Return (x, y) of the center of cell containing provided text 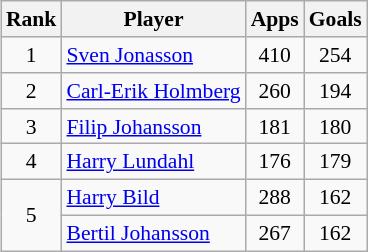
Harry Bild (153, 197)
288 (275, 197)
Carl-Erik Holmberg (153, 91)
179 (336, 162)
267 (275, 233)
Bertil Johansson (153, 233)
181 (275, 126)
176 (275, 162)
260 (275, 91)
1 (32, 55)
Harry Lundahl (153, 162)
180 (336, 126)
2 (32, 91)
4 (32, 162)
Sven Jonasson (153, 55)
5 (32, 214)
Player (153, 19)
Apps (275, 19)
194 (336, 91)
3 (32, 126)
Goals (336, 19)
Rank (32, 19)
Filip Johansson (153, 126)
410 (275, 55)
254 (336, 55)
